Determine the [x, y] coordinate at the center of the cell enclosing the given text.  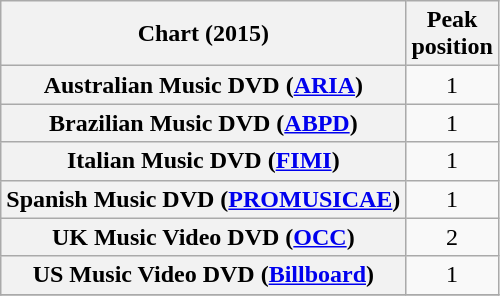
Chart (2015) [204, 34]
Spanish Music DVD (PROMUSICAE) [204, 199]
Italian Music DVD (FIMI) [204, 161]
Peakposition [452, 34]
Australian Music DVD (ARIA) [204, 85]
US Music Video DVD (Billboard) [204, 275]
2 [452, 237]
UK Music Video DVD (OCC) [204, 237]
Brazilian Music DVD (ABPD) [204, 123]
